Search for the cell housing the specified text and yield its [x, y] center coordinate. 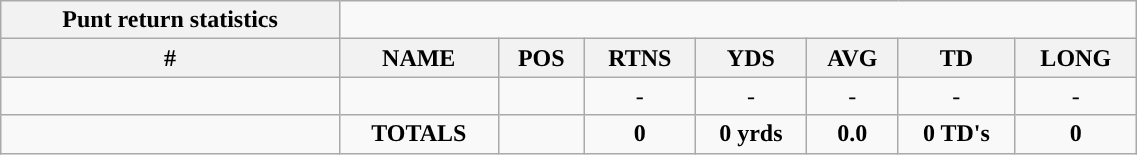
Punt return statistics [170, 20]
YDS [750, 58]
POS [541, 58]
NAME [418, 58]
# [170, 58]
0 yrds [750, 134]
AVG [852, 58]
RTNS [640, 58]
TD [956, 58]
TOTALS [418, 134]
0.0 [852, 134]
LONG [1076, 58]
0 TD's [956, 134]
